Capture the cell that displays the provided text and extract its [X, Y] central coordinate. 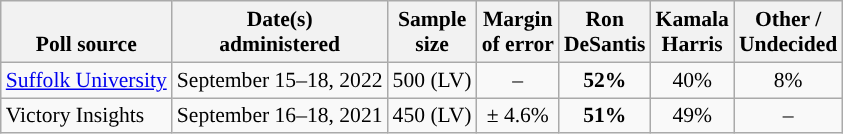
Poll source [86, 32]
Date(s)administered [280, 32]
Suffolk University [86, 80]
Other /Undecided [788, 32]
Samplesize [432, 32]
RonDeSantis [605, 32]
KamalaHarris [692, 32]
Victory Insights [86, 116]
Marginof error [518, 32]
± 4.6% [518, 116]
51% [605, 116]
450 (LV) [432, 116]
40% [692, 80]
September 16–18, 2021 [280, 116]
52% [605, 80]
49% [692, 116]
500 (LV) [432, 80]
September 15–18, 2022 [280, 80]
8% [788, 80]
